Find where the given text appears and provide that cell's center as (X, Y) coordinate. 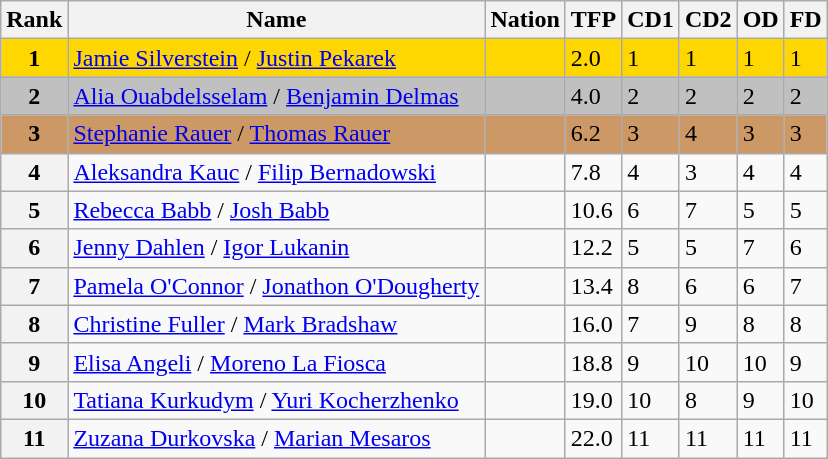
Zuzana Durkovska / Marian Mesaros (276, 438)
Christine Fuller / Mark Bradshaw (276, 324)
16.0 (593, 324)
4.0 (593, 96)
Jamie Silverstein / Justin Pekarek (276, 58)
10.6 (593, 210)
2.0 (593, 58)
Rebecca Babb / Josh Babb (276, 210)
CD2 (708, 20)
Name (276, 20)
Tatiana Kurkudym / Yuri Kocherzhenko (276, 400)
TFP (593, 20)
Stephanie Rauer / Thomas Rauer (276, 134)
Aleksandra Kauc / Filip Bernadowski (276, 172)
Nation (525, 20)
6.2 (593, 134)
19.0 (593, 400)
12.2 (593, 248)
Alia Ouabdelsselam / Benjamin Delmas (276, 96)
CD1 (651, 20)
Elisa Angeli / Moreno La Fiosca (276, 362)
18.8 (593, 362)
FD (806, 20)
22.0 (593, 438)
7.8 (593, 172)
Pamela O'Connor / Jonathon O'Dougherty (276, 286)
Jenny Dahlen / Igor Lukanin (276, 248)
Rank (34, 20)
13.4 (593, 286)
OD (760, 20)
